Pinpoint the cell where the given text exists, returning its (X, Y) midpoint coordinate. 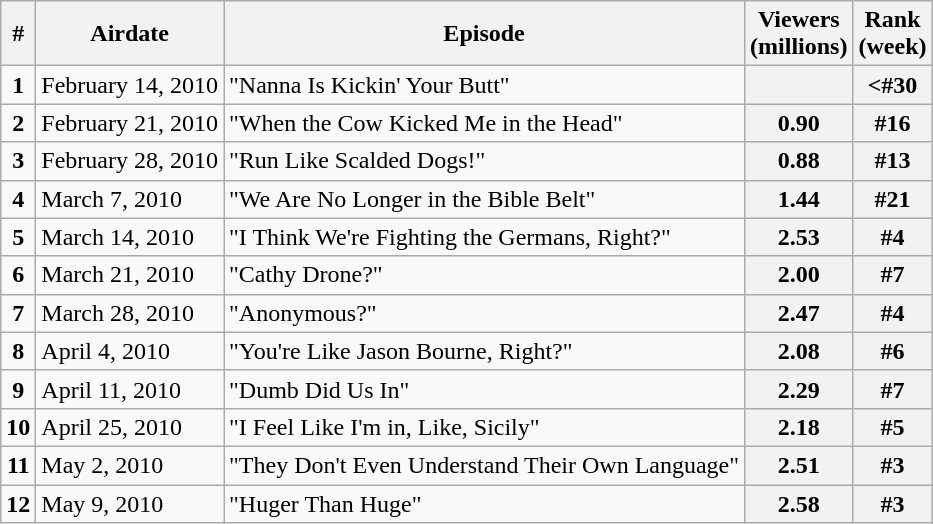
2 (18, 123)
"Huger Than Huge" (484, 503)
0.88 (799, 161)
2.51 (799, 465)
March 14, 2010 (130, 237)
3 (18, 161)
February 21, 2010 (130, 123)
4 (18, 199)
April 25, 2010 (130, 427)
April 11, 2010 (130, 389)
Airdate (130, 34)
2.29 (799, 389)
Viewers(millions) (799, 34)
2.58 (799, 503)
#16 (892, 123)
#21 (892, 199)
1.44 (799, 199)
5 (18, 237)
"We Are No Longer in the Bible Belt" (484, 199)
March 28, 2010 (130, 313)
"They Don't Even Understand Their Own Language" (484, 465)
May 9, 2010 (130, 503)
11 (18, 465)
<#30 (892, 85)
"You're Like Jason Bourne, Right?" (484, 351)
2.00 (799, 275)
March 7, 2010 (130, 199)
April 4, 2010 (130, 351)
0.90 (799, 123)
7 (18, 313)
"I Think We're Fighting the Germans, Right?" (484, 237)
"Cathy Drone?" (484, 275)
February 28, 2010 (130, 161)
1 (18, 85)
#13 (892, 161)
Rank(week) (892, 34)
"Run Like Scalded Dogs!" (484, 161)
February 14, 2010 (130, 85)
"I Feel Like I'm in, Like, Sicily" (484, 427)
2.47 (799, 313)
12 (18, 503)
May 2, 2010 (130, 465)
"Nanna Is Kickin' Your Butt" (484, 85)
10 (18, 427)
9 (18, 389)
Episode (484, 34)
2.53 (799, 237)
# (18, 34)
#5 (892, 427)
2.08 (799, 351)
8 (18, 351)
March 21, 2010 (130, 275)
"Dumb Did Us In" (484, 389)
"Anonymous?" (484, 313)
"When the Cow Kicked Me in the Head" (484, 123)
#6 (892, 351)
6 (18, 275)
2.18 (799, 427)
